Detect which cell encompasses the target text, then output its [X, Y] center coordinate. 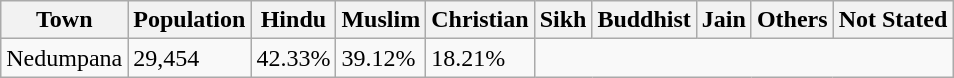
Nedumpana [64, 58]
Hindu [294, 20]
Christian [480, 20]
Town [64, 20]
Others [792, 20]
42.33% [294, 58]
39.12% [381, 58]
Population [190, 20]
Muslim [381, 20]
29,454 [190, 58]
Buddhist [644, 20]
Jain [724, 20]
Sikh [563, 20]
Not Stated [893, 20]
18.21% [480, 58]
